Detect which cell encompasses the target text, then output its [X, Y] center coordinate. 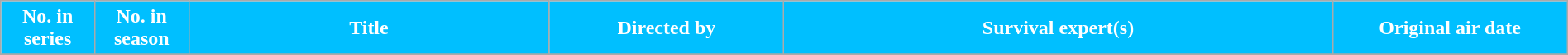
Survival expert(s) [1059, 28]
No. inseason [141, 28]
Title [369, 28]
No. inseries [48, 28]
Original air date [1450, 28]
Directed by [667, 28]
